Find where the given text appears and provide that cell's center as (x, y) coordinate. 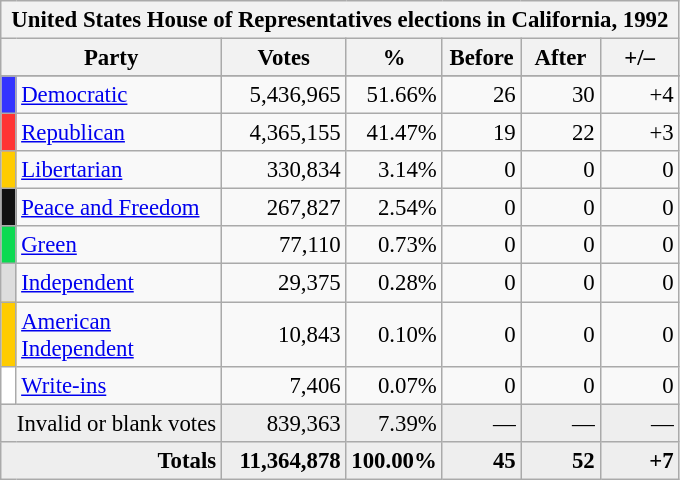
7,406 (284, 385)
77,110 (284, 245)
American Independent (119, 334)
0.07% (394, 385)
0.10% (394, 334)
4,365,155 (284, 133)
Write-ins (119, 385)
29,375 (284, 283)
330,834 (284, 170)
19 (482, 133)
United States House of Representatives elections in California, 1992 (340, 20)
Democratic (119, 95)
30 (560, 95)
% (394, 58)
100.00% (394, 460)
10,843 (284, 334)
Invalid or blank votes (112, 423)
Before (482, 58)
45 (482, 460)
3.14% (394, 170)
+/– (640, 58)
839,363 (284, 423)
7.39% (394, 423)
Peace and Freedom (119, 208)
41.47% (394, 133)
5,436,965 (284, 95)
Party (112, 58)
+3 (640, 133)
After (560, 58)
+4 (640, 95)
11,364,878 (284, 460)
Independent (119, 283)
+7 (640, 460)
Votes (284, 58)
Libertarian (119, 170)
267,827 (284, 208)
26 (482, 95)
Republican (119, 133)
22 (560, 133)
0.73% (394, 245)
52 (560, 460)
Totals (112, 460)
51.66% (394, 95)
2.54% (394, 208)
0.28% (394, 283)
Green (119, 245)
